For the text-containing cell, return its midpoint in [x, y] coordinate format. 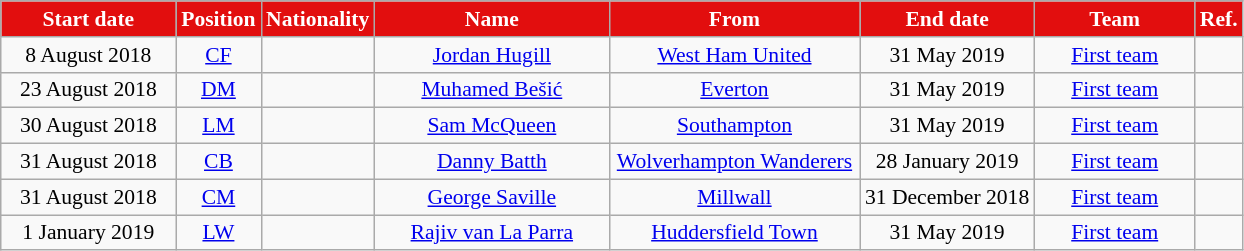
Rajiv van La Parra [492, 233]
Ref. [1219, 19]
Millwall [734, 197]
CF [218, 55]
30 August 2018 [88, 126]
West Ham United [734, 55]
DM [218, 90]
Position [218, 19]
End date [948, 19]
Start date [88, 19]
Danny Batth [492, 162]
From [734, 19]
LM [218, 126]
CB [218, 162]
8 August 2018 [88, 55]
Wolverhampton Wanderers [734, 162]
Sam McQueen [492, 126]
1 January 2019 [88, 233]
CM [218, 197]
31 December 2018 [948, 197]
28 January 2019 [948, 162]
Name [492, 19]
Southampton [734, 126]
George Saville [492, 197]
LW [218, 233]
Jordan Hugill [492, 55]
Everton [734, 90]
Nationality [318, 19]
23 August 2018 [88, 90]
Muhamed Bešić [492, 90]
Team [1115, 19]
Huddersfield Town [734, 233]
